Search for the cell housing the specified text and yield its (X, Y) center coordinate. 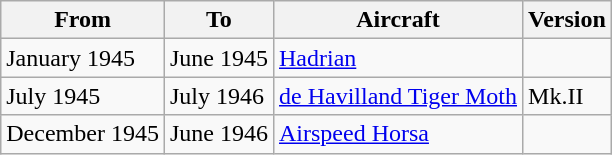
Mk.II (568, 96)
Airspeed Horsa (398, 134)
Version (568, 20)
June 1945 (218, 58)
June 1946 (218, 134)
December 1945 (83, 134)
de Havilland Tiger Moth (398, 96)
From (83, 20)
January 1945 (83, 58)
To (218, 20)
Aircraft (398, 20)
July 1945 (83, 96)
July 1946 (218, 96)
Hadrian (398, 58)
